Search for the cell housing the specified text and yield its (X, Y) center coordinate. 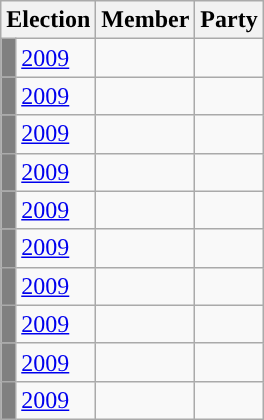
Member (146, 20)
Party (229, 20)
Election (48, 20)
